Detect which cell encompasses the target text, then output its (X, Y) center coordinate. 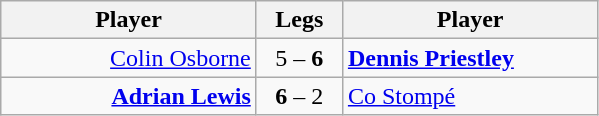
Dennis Priestley (470, 58)
Legs (299, 20)
5 – 6 (299, 58)
Colin Osborne (129, 58)
6 – 2 (299, 96)
Adrian Lewis (129, 96)
Co Stompé (470, 96)
